Locate the cell with the specified text and output its [X, Y] center coordinate. 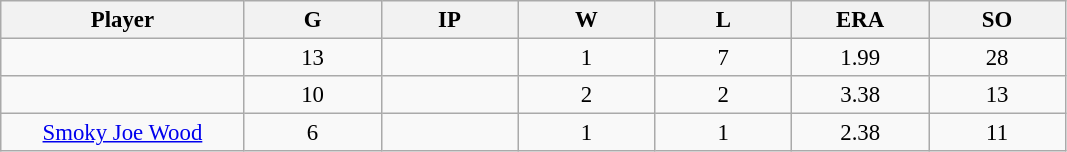
Player [122, 20]
7 [724, 58]
6 [312, 133]
L [724, 20]
11 [998, 133]
IP [450, 20]
3.38 [860, 95]
ERA [860, 20]
Smoky Joe Wood [122, 133]
28 [998, 58]
10 [312, 95]
SO [998, 20]
1.99 [860, 58]
2.38 [860, 133]
W [586, 20]
G [312, 20]
